Provide the (x, y) coordinate of the cell's center where the given text is located.  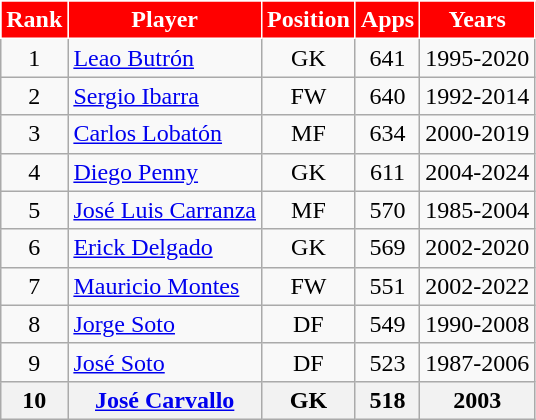
9 (34, 362)
2 (34, 96)
8 (34, 324)
634 (387, 134)
523 (387, 362)
5 (34, 210)
1992-2014 (478, 96)
Erick Delgado (165, 248)
569 (387, 248)
518 (387, 400)
641 (387, 58)
Sergio Ibarra (165, 96)
2002-2022 (478, 286)
1995-2020 (478, 58)
Mauricio Montes (165, 286)
Player (165, 20)
7 (34, 286)
Carlos Lobatón (165, 134)
Rank (34, 20)
1987-2006 (478, 362)
2004-2024 (478, 172)
Years (478, 20)
José Carvallo (165, 400)
Position (309, 20)
2003 (478, 400)
570 (387, 210)
2002-2020 (478, 248)
3 (34, 134)
4 (34, 172)
6 (34, 248)
José Soto (165, 362)
1 (34, 58)
2000-2019 (478, 134)
10 (34, 400)
1985-2004 (478, 210)
611 (387, 172)
Diego Penny (165, 172)
551 (387, 286)
Leao Butrón (165, 58)
1990-2008 (478, 324)
José Luis Carranza (165, 210)
640 (387, 96)
549 (387, 324)
Apps (387, 20)
Jorge Soto (165, 324)
